Capture the cell that displays the provided text and extract its (x, y) central coordinate. 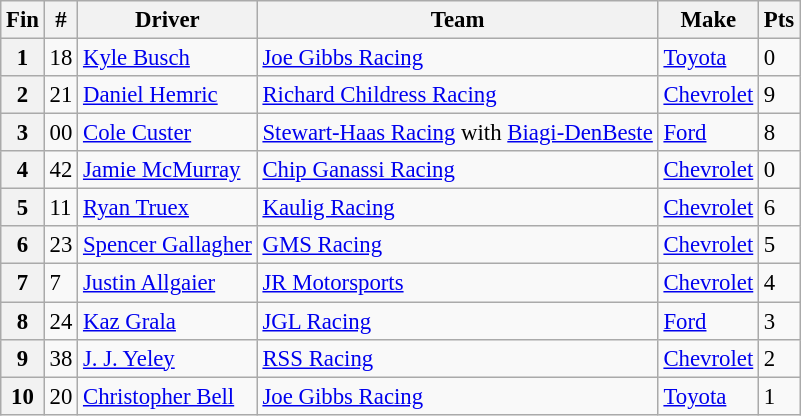
21 (60, 95)
18 (60, 58)
Make (708, 20)
Richard Childress Racing (458, 95)
# (60, 20)
GMS Racing (458, 245)
Jamie McMurray (168, 170)
10 (23, 396)
20 (60, 396)
Pts (780, 20)
JGL Racing (458, 321)
JR Motorsports (458, 283)
23 (60, 245)
Stewart-Haas Racing with Biagi-DenBeste (458, 133)
Chip Ganassi Racing (458, 170)
Team (458, 20)
Fin (23, 20)
42 (60, 170)
Kyle Busch (168, 58)
RSS Racing (458, 358)
Kaz Grala (168, 321)
Kaulig Racing (458, 208)
Justin Allgaier (168, 283)
Christopher Bell (168, 396)
Ryan Truex (168, 208)
00 (60, 133)
11 (60, 208)
Driver (168, 20)
38 (60, 358)
24 (60, 321)
J. J. Yeley (168, 358)
Daniel Hemric (168, 95)
Cole Custer (168, 133)
Spencer Gallagher (168, 245)
